Pinpoint the cell where the given text exists, returning its (X, Y) midpoint coordinate. 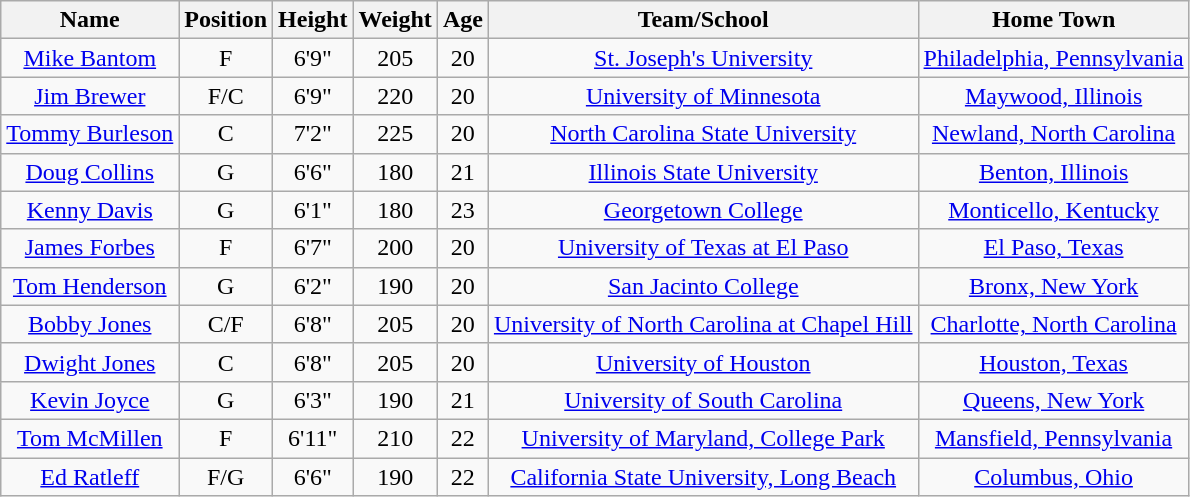
Team/School (703, 20)
Georgetown College (703, 210)
F/C (226, 96)
Newland, North Carolina (1054, 134)
Houston, Texas (1054, 362)
University of Minnesota (703, 96)
Philadelphia, Pennsylvania (1054, 58)
Age (462, 20)
F/G (226, 477)
6'2" (313, 286)
Bobby Jones (90, 324)
University of North Carolina at Chapel Hill (703, 324)
El Paso, Texas (1054, 248)
225 (395, 134)
Dwight Jones (90, 362)
Name (90, 20)
6'11" (313, 438)
Jim Brewer (90, 96)
North Carolina State University (703, 134)
Tom Henderson (90, 286)
Home Town (1054, 20)
Doug Collins (90, 172)
Monticello, Kentucky (1054, 210)
210 (395, 438)
Columbus, Ohio (1054, 477)
Mansfield, Pennsylvania (1054, 438)
Ed Ratleff (90, 477)
Tommy Burleson (90, 134)
Benton, Illinois (1054, 172)
Maywood, Illinois (1054, 96)
23 (462, 210)
Height (313, 20)
Bronx, New York (1054, 286)
C/F (226, 324)
Kenny Davis (90, 210)
Charlotte, North Carolina (1054, 324)
Tom McMillen (90, 438)
Weight (395, 20)
6'7" (313, 248)
7'2" (313, 134)
Illinois State University (703, 172)
Queens, New York (1054, 400)
James Forbes (90, 248)
220 (395, 96)
University of Texas at El Paso (703, 248)
Kevin Joyce (90, 400)
Mike Bantom (90, 58)
St. Joseph's University (703, 58)
University of South Carolina (703, 400)
Position (226, 20)
University of Houston (703, 362)
University of Maryland, College Park (703, 438)
200 (395, 248)
6'1" (313, 210)
San Jacinto College (703, 286)
California State University, Long Beach (703, 477)
6'3" (313, 400)
